Search for the cell housing the specified text and yield its (X, Y) center coordinate. 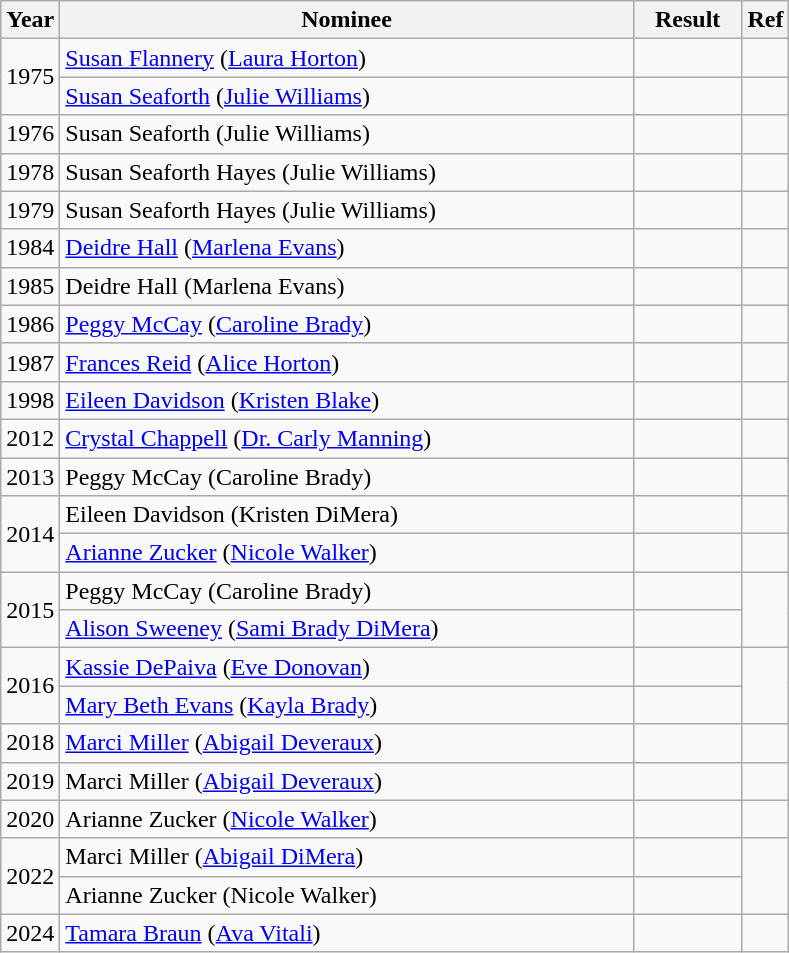
Frances Reid (Alice Horton) (347, 362)
1984 (30, 248)
1978 (30, 172)
2022 (30, 876)
Mary Beth Evans (Kayla Brady) (347, 705)
2019 (30, 781)
Crystal Chappell (Dr. Carly Manning) (347, 438)
1975 (30, 77)
2015 (30, 610)
2013 (30, 477)
Kassie DePaiva (Eve Donovan) (347, 667)
Eileen Davidson (Kristen Blake) (347, 400)
Result (688, 20)
2016 (30, 686)
Marci Miller (Abigail DiMera) (347, 857)
Nominee (347, 20)
2014 (30, 534)
1976 (30, 134)
2020 (30, 819)
1998 (30, 400)
Eileen Davidson (Kristen DiMera) (347, 515)
1987 (30, 362)
Susan Flannery (Laura Horton) (347, 58)
Tamara Braun (Ava Vitali) (347, 933)
Ref (766, 20)
1985 (30, 286)
1979 (30, 210)
Alison Sweeney (Sami Brady DiMera) (347, 629)
2024 (30, 933)
1986 (30, 324)
2018 (30, 743)
Year (30, 20)
2012 (30, 438)
